Locate the cell with the specified text and output its [X, Y] center coordinate. 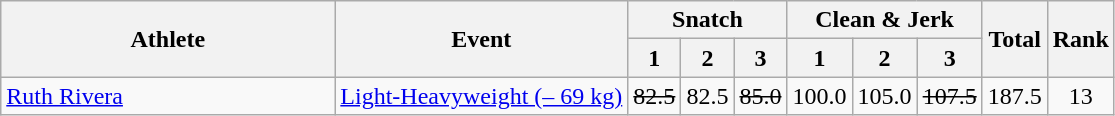
187.5 [1014, 96]
Rank [1080, 39]
107.5 [950, 96]
Total [1014, 39]
100.0 [820, 96]
13 [1080, 96]
85.0 [760, 96]
Ruth Rivera [168, 96]
Event [482, 39]
Snatch [708, 20]
105.0 [884, 96]
Athlete [168, 39]
Clean & Jerk [884, 20]
Light-Heavyweight (– 69 kg) [482, 96]
